For the text-containing cell, return its midpoint in [x, y] coordinate format. 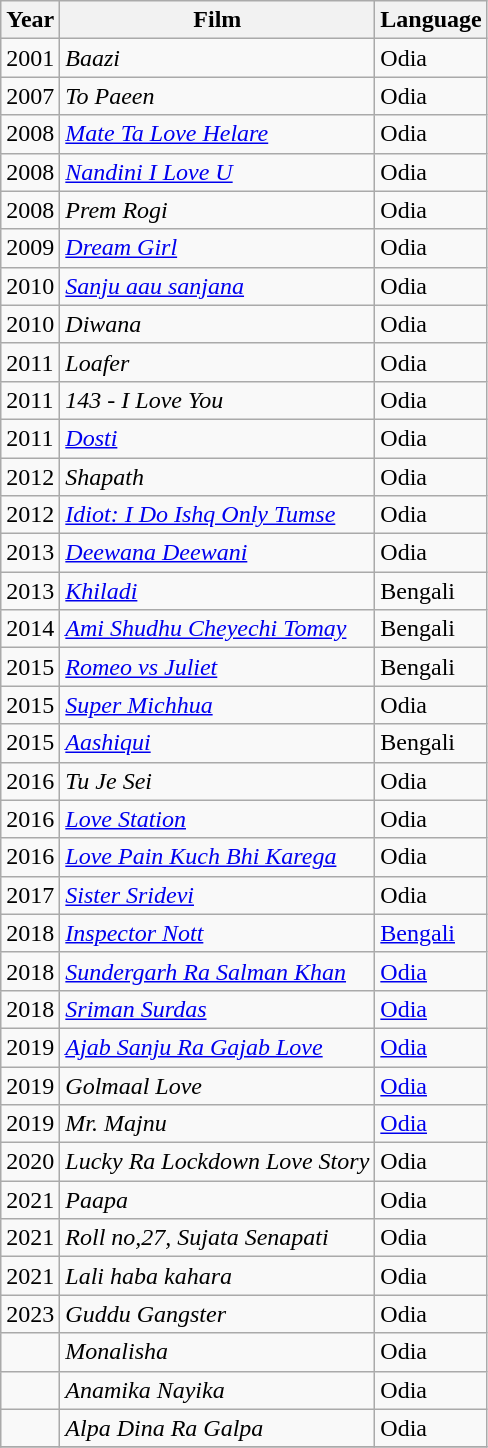
Dosti [218, 438]
Sanju aau sanjana [218, 286]
Alpa Dina Ra Galpa [218, 1428]
Sundergarh Ra Salman Khan [218, 971]
2023 [30, 1314]
2014 [30, 629]
Monalisha [218, 1352]
Baazi [218, 58]
2009 [30, 248]
143 - I Love You [218, 400]
Film [218, 20]
Lucky Ra Lockdown Love Story [218, 1162]
Loafer [218, 362]
2017 [30, 895]
Paapa [218, 1200]
Idiot: I Do Ishq Only Tumse [218, 515]
Khiladi [218, 591]
Golmaal Love [218, 1085]
2007 [30, 96]
Super Michhua [218, 705]
Sriman Surdas [218, 1009]
Romeo vs Juliet [218, 667]
Deewana Deewani [218, 553]
Year [30, 20]
Mr. Majnu [218, 1124]
Ajab Sanju Ra Gajab Love [218, 1047]
2020 [30, 1162]
Ami Shudhu Cheyechi Tomay [218, 629]
Nandini I Love U [218, 172]
Tu Je Sei [218, 781]
Mate Ta Love Helare [218, 134]
Love Pain Kuch Bhi Karega [218, 857]
Anamika Nayika [218, 1390]
Shapath [218, 477]
Dream Girl [218, 248]
Aashiqui [218, 743]
Lali haba kahara [218, 1276]
Prem Rogi [218, 210]
2001 [30, 58]
To Paeen [218, 96]
Guddu Gangster [218, 1314]
Language [431, 20]
Inspector Nott [218, 933]
Sister Sridevi [218, 895]
Diwana [218, 324]
Roll no,27, Sujata Senapati [218, 1238]
Love Station [218, 819]
